Extract the (x, y) coordinate from the center of the cell holding the provided text.  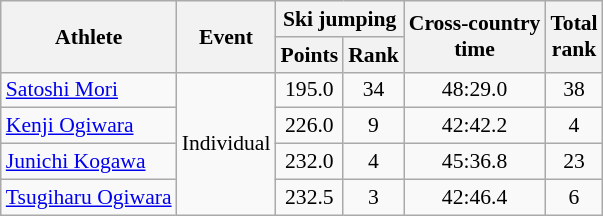
226.0 (309, 126)
Cross-country time (475, 36)
23 (574, 162)
Individual (226, 143)
34 (374, 90)
42:42.2 (475, 126)
6 (574, 197)
Kenji Ogiwara (89, 126)
42:46.4 (475, 197)
232.5 (309, 197)
195.0 (309, 90)
232.0 (309, 162)
Total rank (574, 36)
Event (226, 36)
Junichi Kogawa (89, 162)
Athlete (89, 36)
45:36.8 (475, 162)
Rank (374, 55)
Points (309, 55)
Satoshi Mori (89, 90)
48:29.0 (475, 90)
3 (374, 197)
9 (374, 126)
Ski jumping (339, 19)
38 (574, 90)
Tsugiharu Ogiwara (89, 197)
